Detect which cell encompasses the target text, then output its (X, Y) center coordinate. 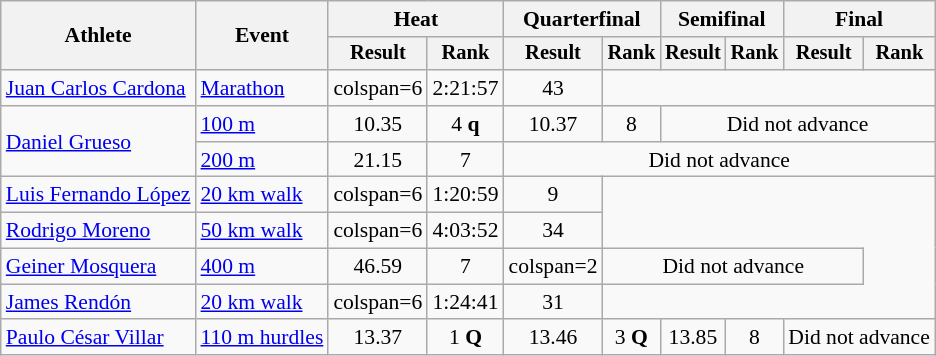
13.85 (693, 338)
Marathon (262, 88)
Luis Fernando López (98, 195)
colspan=2 (554, 267)
Daniel Grueso (98, 142)
1:20:59 (465, 195)
Semifinal (722, 19)
400 m (262, 267)
Heat (416, 19)
10.35 (378, 124)
Rodrigo Moreno (98, 231)
43 (554, 88)
100 m (262, 124)
34 (554, 231)
Final (859, 19)
50 km walk (262, 231)
4:03:52 (465, 231)
46.59 (378, 267)
3 Q (632, 338)
10.37 (554, 124)
Geiner Mosquera (98, 267)
Athlete (98, 36)
4 q (465, 124)
Event (262, 36)
Juan Carlos Cardona (98, 88)
200 m (262, 160)
9 (554, 195)
110 m hurdles (262, 338)
James Rendón (98, 302)
21.15 (378, 160)
1:24:41 (465, 302)
31 (554, 302)
1 Q (465, 338)
Paulo César Villar (98, 338)
13.37 (378, 338)
2:21:57 (465, 88)
Quarterfinal (582, 19)
13.46 (554, 338)
